Locate the cell with the specified text and output its [X, Y] center coordinate. 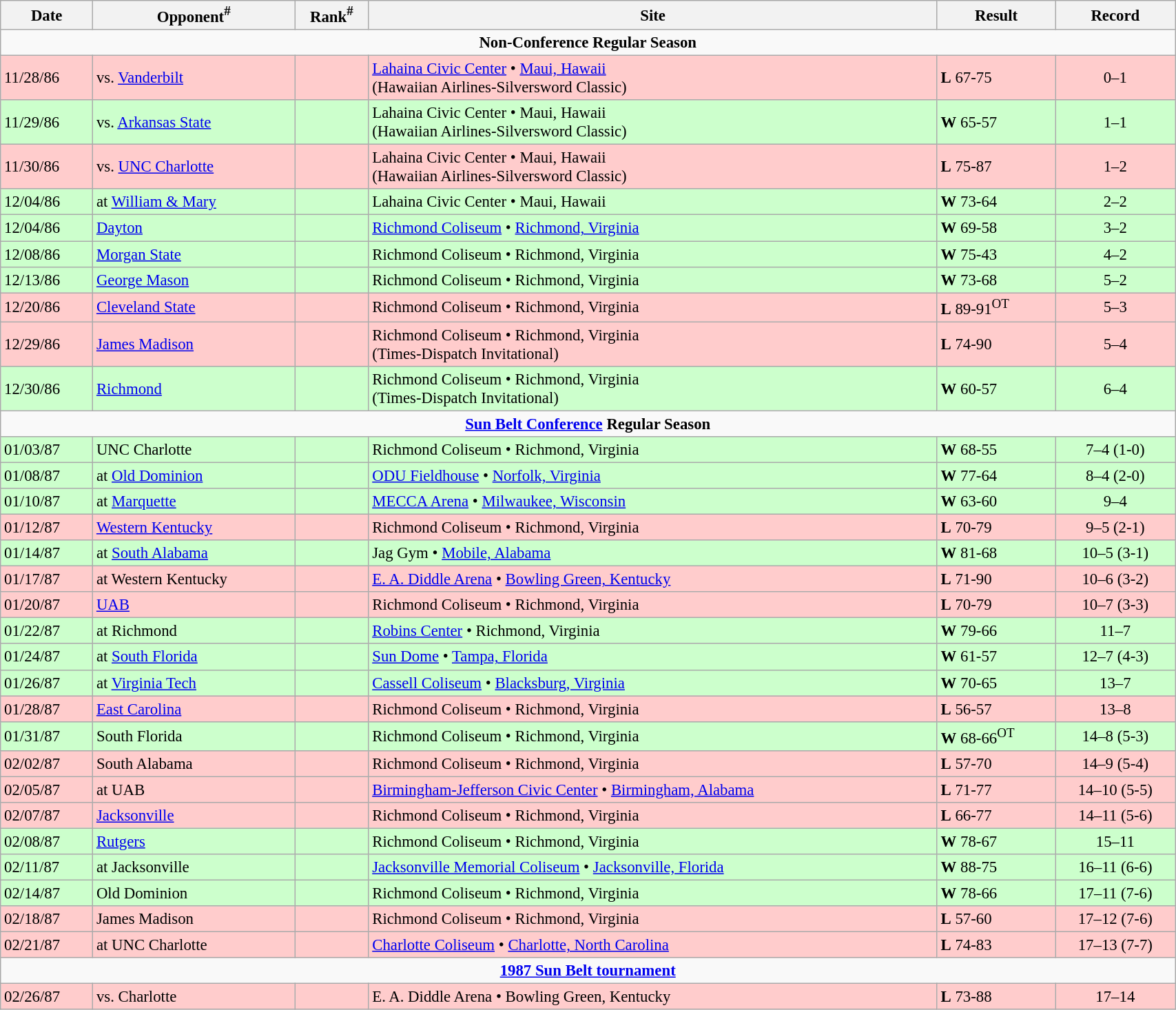
W 79-66 [996, 631]
Richmond [194, 389]
W 61-57 [996, 657]
L 66-77 [996, 816]
Sun Dome • Tampa, Florida [653, 657]
Date [47, 15]
10–6 (3-2) [1115, 579]
6–4 [1115, 389]
Jag Gym • Mobile, Alabama [653, 553]
Lahaina Civic Center • Maui, Hawaii [653, 202]
17–13 (7-7) [1115, 945]
South Alabama [194, 764]
Morgan State [194, 254]
01/14/87 [47, 553]
W 69-58 [996, 228]
02/07/87 [47, 816]
4–2 [1115, 254]
02/02/87 [47, 764]
L 56-57 [996, 709]
01/17/87 [47, 579]
17–12 (7-6) [1115, 919]
12/13/86 [47, 280]
W 77-64 [996, 475]
3–2 [1115, 228]
14–8 (5-3) [1115, 736]
UAB [194, 605]
Old Dominion [194, 894]
16–11 (6-6) [1115, 867]
vs. Charlotte [194, 997]
W 81-68 [996, 553]
L 71-90 [996, 579]
W 78-67 [996, 841]
W 75-43 [996, 254]
W 65-57 [996, 123]
W 60-57 [996, 389]
01/31/87 [47, 736]
12/29/86 [47, 344]
UNC Charlotte [194, 450]
02/05/87 [47, 790]
at Virginia Tech [194, 683]
L 67-75 [996, 79]
L 74-90 [996, 344]
14–10 (5-5) [1115, 790]
14–9 (5-4) [1115, 764]
W 68-55 [996, 450]
Record [1115, 15]
12/08/86 [47, 254]
at Jacksonville [194, 867]
L 57-70 [996, 764]
12/30/86 [47, 389]
L 57-60 [996, 919]
Result [996, 15]
11/28/86 [47, 79]
W 68-66OT [996, 736]
Charlotte Coliseum • Charlotte, North Carolina [653, 945]
01/20/87 [47, 605]
W 73-68 [996, 280]
02/26/87 [47, 997]
02/11/87 [47, 867]
Western Kentucky [194, 528]
W 78-66 [996, 894]
Robins Center • Richmond, Virginia [653, 631]
01/12/87 [47, 528]
02/21/87 [47, 945]
Birmingham-Jefferson Civic Center • Birmingham, Alabama [653, 790]
5–2 [1115, 280]
13–7 [1115, 683]
East Carolina [194, 709]
at Western Kentucky [194, 579]
W 63-60 [996, 502]
11–7 [1115, 631]
13–8 [1115, 709]
14–11 (5-6) [1115, 816]
2–2 [1115, 202]
Cassell Coliseum • Blacksburg, Virginia [653, 683]
12/20/86 [47, 307]
L 71-77 [996, 790]
Site [653, 15]
01/22/87 [47, 631]
Rank# [332, 15]
at Richmond [194, 631]
W 70-65 [996, 683]
vs. UNC Charlotte [194, 167]
17–14 [1115, 997]
01/28/87 [47, 709]
Rutgers [194, 841]
at William & Mary [194, 202]
5–4 [1115, 344]
W 73-64 [996, 202]
1987 Sun Belt tournament [588, 971]
L 73-88 [996, 997]
Cleveland State [194, 307]
1–1 [1115, 123]
11/29/86 [47, 123]
02/14/87 [47, 894]
01/03/87 [47, 450]
9–5 (2-1) [1115, 528]
L 75-87 [996, 167]
02/18/87 [47, 919]
ODU Fieldhouse • Norfolk, Virginia [653, 475]
vs. Arkansas State [194, 123]
L 74-83 [996, 945]
MECCA Arena • Milwaukee, Wisconsin [653, 502]
Non-Conference Regular Season [588, 43]
W 88-75 [996, 867]
South Florida [194, 736]
02/08/87 [47, 841]
vs. Vanderbilt [194, 79]
01/24/87 [47, 657]
8–4 (2-0) [1115, 475]
at UNC Charlotte [194, 945]
01/10/87 [47, 502]
10–7 (3-3) [1115, 605]
11/30/86 [47, 167]
5–3 [1115, 307]
at South Florida [194, 657]
01/08/87 [47, 475]
at UAB [194, 790]
12–7 (4-3) [1115, 657]
15–11 [1115, 841]
01/26/87 [47, 683]
Opponent# [194, 15]
at Marquette [194, 502]
7–4 (1-0) [1115, 450]
Jacksonville [194, 816]
10–5 (3-1) [1115, 553]
9–4 [1115, 502]
at Old Dominion [194, 475]
Jacksonville Memorial Coliseum • Jacksonville, Florida [653, 867]
0–1 [1115, 79]
L 89-91OT [996, 307]
Sun Belt Conference Regular Season [588, 424]
George Mason [194, 280]
at South Alabama [194, 553]
1–2 [1115, 167]
17–11 (7-6) [1115, 894]
Dayton [194, 228]
